Return (X, Y) of the center of cell containing provided text 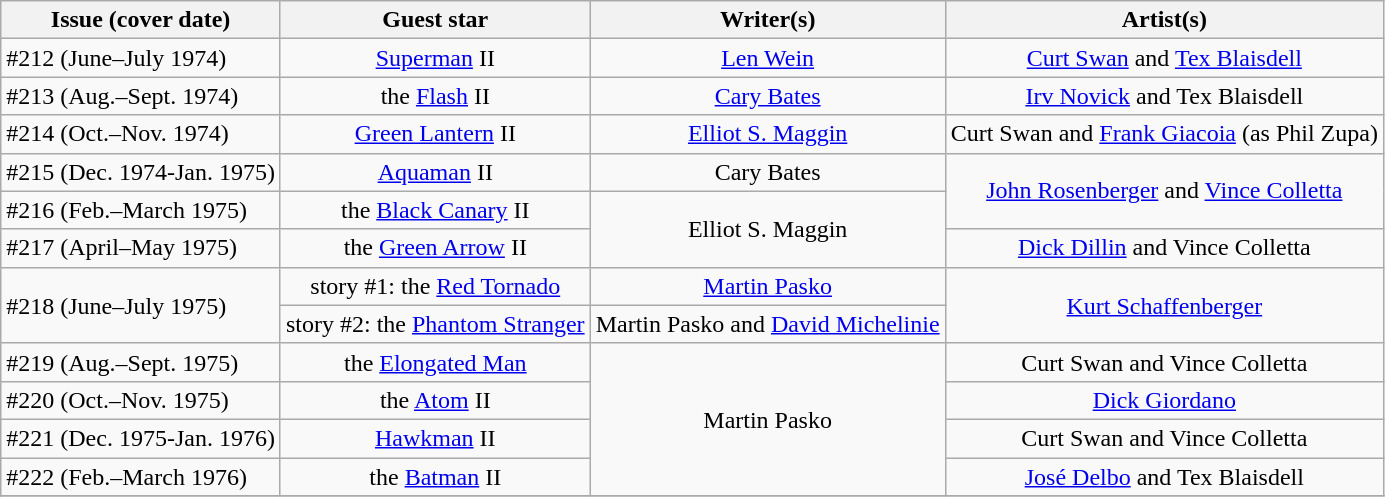
#216 (Feb.–March 1975) (141, 210)
Guest star (435, 20)
Curt Swan and Tex Blaisdell (1164, 58)
Green Lantern II (435, 134)
#219 (Aug.–Sept. 1975) (141, 362)
Writer(s) (768, 20)
Issue (cover date) (141, 20)
Superman II (435, 58)
#220 (Oct.–Nov. 1975) (141, 400)
the Green Arrow II (435, 248)
the Flash II (435, 96)
Dick Giordano (1164, 400)
story #2: the Phantom Stranger (435, 324)
#214 (Oct.–Nov. 1974) (141, 134)
the Atom II (435, 400)
#215 (Dec. 1974-Jan. 1975) (141, 172)
#213 (Aug.–Sept. 1974) (141, 96)
#212 (June–July 1974) (141, 58)
the Black Canary II (435, 210)
Hawkman II (435, 438)
Len Wein (768, 58)
the Batman II (435, 477)
José Delbo and Tex Blaisdell (1164, 477)
#218 (June–July 1975) (141, 305)
#221 (Dec. 1975-Jan. 1976) (141, 438)
Aquaman II (435, 172)
Martin Pasko and David Michelinie (768, 324)
Artist(s) (1164, 20)
#217 (April–May 1975) (141, 248)
John Rosenberger and Vince Colletta (1164, 191)
Dick Dillin and Vince Colletta (1164, 248)
Curt Swan and Frank Giacoia (as Phil Zupa) (1164, 134)
the Elongated Man (435, 362)
Irv Novick and Tex Blaisdell (1164, 96)
Kurt Schaffenberger (1164, 305)
story #1: the Red Tornado (435, 286)
#222 (Feb.–March 1976) (141, 477)
